Output the (X, Y) coordinate of the center of the cell containing the given text.  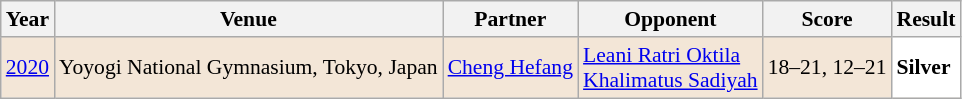
Year (28, 19)
Cheng Hefang (510, 68)
Score (828, 19)
Leani Ratri Oktila Khalimatus Sadiyah (670, 68)
Result (926, 19)
Venue (248, 19)
Yoyogi National Gymnasium, Tokyo, Japan (248, 68)
Silver (926, 68)
Opponent (670, 19)
2020 (28, 68)
Partner (510, 19)
18–21, 12–21 (828, 68)
